Capture the cell that displays the provided text and extract its (X, Y) central coordinate. 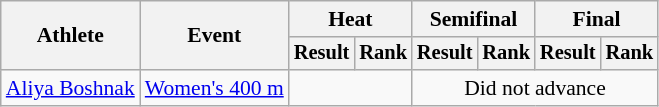
Event (214, 36)
Final (596, 19)
Athlete (70, 36)
Heat (350, 19)
Women's 400 m (214, 88)
Semifinal (474, 19)
Did not advance (535, 88)
Aliya Boshnak (70, 88)
